Provide the [X, Y] coordinate of the cell's center where the given text is located.  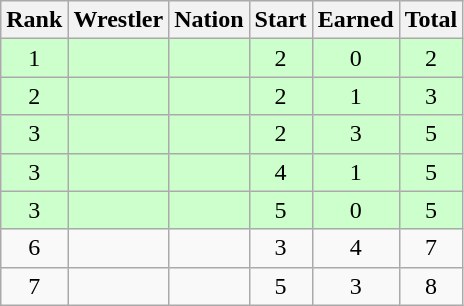
Start [280, 20]
Wrestler [118, 20]
Nation [209, 20]
Earned [356, 20]
Total [431, 20]
8 [431, 286]
Rank [34, 20]
6 [34, 248]
